Capture the cell that displays the provided text and extract its [x, y] central coordinate. 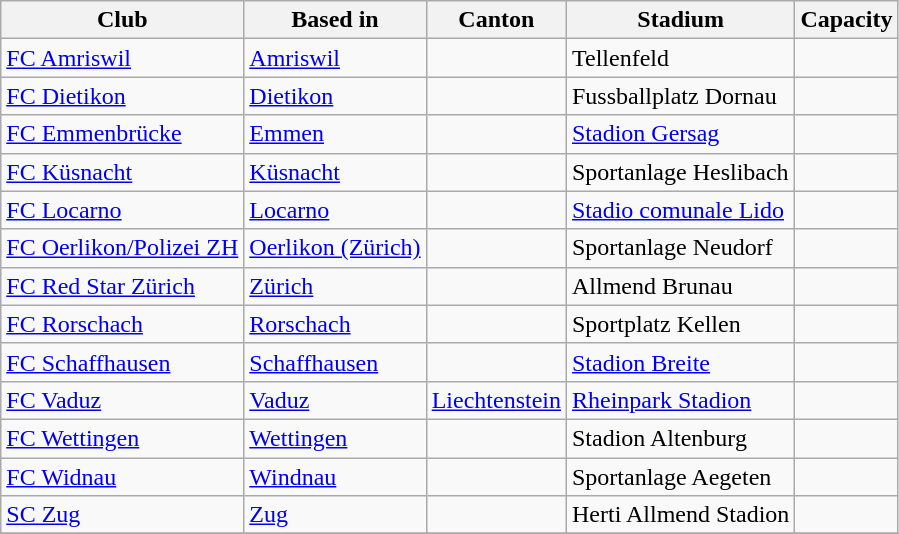
FC Rorschach [122, 324]
Zug [335, 515]
FC Amriswil [122, 58]
Stadion Altenburg [680, 438]
Rheinpark Stadion [680, 400]
Canton [496, 20]
Rorschach [335, 324]
Wettingen [335, 438]
Sportanlage Aegeten [680, 477]
Vaduz [335, 400]
Sportplatz Kellen [680, 324]
FC Red Star Zürich [122, 286]
FC Wettingen [122, 438]
FC Widnau [122, 477]
Küsnacht [335, 172]
Allmend Brunau [680, 286]
FC Emmenbrücke [122, 134]
FC Dietikon [122, 96]
FC Vaduz [122, 400]
Based in [335, 20]
Locarno [335, 210]
Stadium [680, 20]
Emmen [335, 134]
FC Locarno [122, 210]
Schaffhausen [335, 362]
Liechtenstein [496, 400]
Sportanlage Heslibach [680, 172]
FC Schaffhausen [122, 362]
Zürich [335, 286]
Club [122, 20]
FC Küsnacht [122, 172]
Stadio comunale Lido [680, 210]
FC Oerlikon/Polizei ZH [122, 248]
Herti Allmend Stadion [680, 515]
SC Zug [122, 515]
Sportanlage Neudorf [680, 248]
Capacity [846, 20]
Stadion Gersag [680, 134]
Amriswil [335, 58]
Fussballplatz Dornau [680, 96]
Dietikon [335, 96]
Windnau [335, 477]
Tellenfeld [680, 58]
Oerlikon (Zürich) [335, 248]
Stadion Breite [680, 362]
